Provide the (X, Y) coordinate of the cell's center where the given text is located.  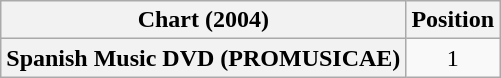
Spanish Music DVD (PROMUSICAE) (204, 58)
1 (453, 58)
Chart (2004) (204, 20)
Position (453, 20)
